Determine the [X, Y] coordinate at the center of the cell enclosing the given text.  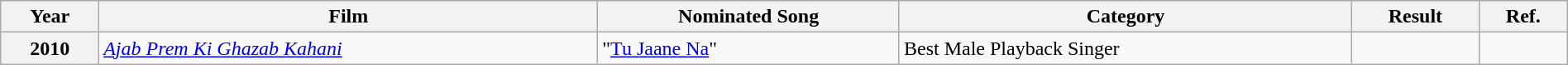
Ajab Prem Ki Ghazab Kahani [349, 48]
Ref. [1523, 17]
"Tu Jaane Na" [749, 48]
Film [349, 17]
Nominated Song [749, 17]
Result [1416, 17]
2010 [50, 48]
Best Male Playback Singer [1125, 48]
Category [1125, 17]
Year [50, 17]
